Pinpoint the cell where the given text exists, returning its (X, Y) midpoint coordinate. 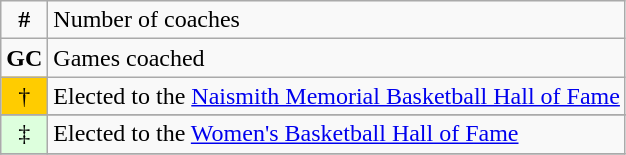
† (24, 96)
Elected to the Naismith Memorial Basketball Hall of Fame (337, 96)
Elected to the Women's Basketball Hall of Fame (337, 134)
GC (24, 58)
Number of coaches (337, 20)
‡ (24, 134)
# (24, 20)
Games coached (337, 58)
